Capture the cell that displays the provided text and extract its (x, y) central coordinate. 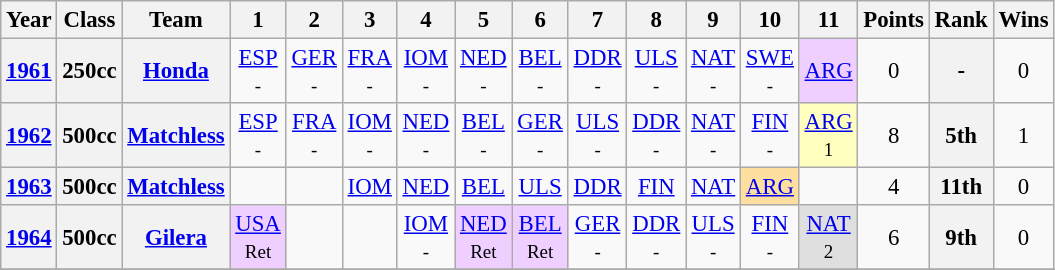
Points (894, 20)
10 (770, 20)
1963 (29, 187)
Class (90, 20)
- (961, 72)
3 (370, 20)
7 (598, 20)
ULS (540, 187)
FIN (656, 187)
5 (484, 20)
NEDRet (484, 238)
DDR (598, 187)
9th (961, 238)
Rank (961, 20)
Gilera (176, 238)
2 (314, 20)
1962 (29, 136)
250cc (90, 72)
SWE- (770, 72)
11 (828, 20)
NAT2 (828, 238)
BELRet (540, 238)
Team (176, 20)
Year (29, 20)
9 (714, 20)
NAT (714, 187)
IOM (370, 187)
Honda (176, 72)
1964 (29, 238)
ARG1 (828, 136)
NED (426, 187)
BEL (484, 187)
USARet (258, 238)
11th (961, 187)
1961 (29, 72)
Wins (1024, 20)
5th (961, 136)
